Find where the given text appears and provide that cell's center as (x, y) coordinate. 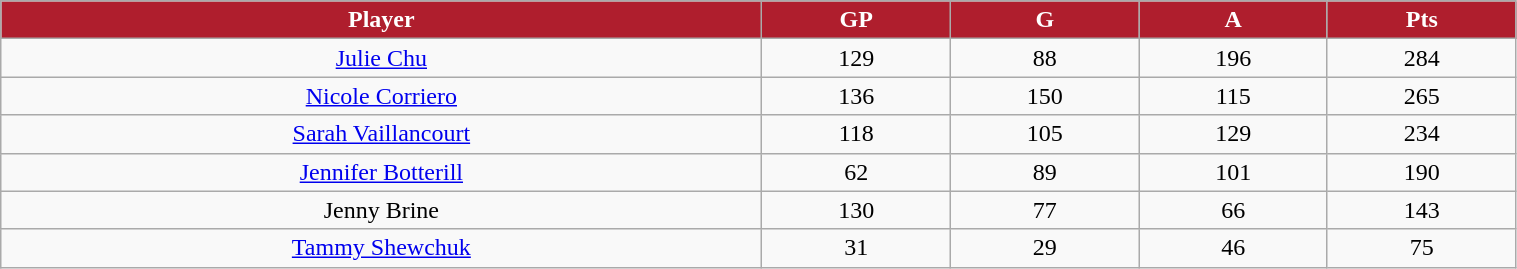
75 (1422, 248)
101 (1234, 172)
66 (1234, 210)
Pts (1422, 20)
136 (856, 96)
Sarah Vaillancourt (382, 134)
77 (1044, 210)
150 (1044, 96)
Julie Chu (382, 58)
196 (1234, 58)
Jenny Brine (382, 210)
62 (856, 172)
A (1234, 20)
190 (1422, 172)
Player (382, 20)
46 (1234, 248)
29 (1044, 248)
31 (856, 248)
88 (1044, 58)
265 (1422, 96)
89 (1044, 172)
234 (1422, 134)
118 (856, 134)
G (1044, 20)
Tammy Shewchuk (382, 248)
115 (1234, 96)
Nicole Corriero (382, 96)
Jennifer Botterill (382, 172)
130 (856, 210)
105 (1044, 134)
284 (1422, 58)
GP (856, 20)
143 (1422, 210)
